Locate the cell with the specified text and output its [x, y] center coordinate. 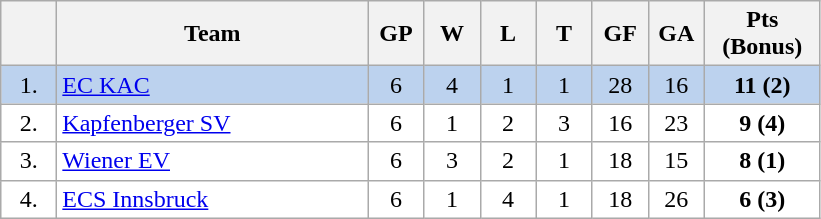
23 [676, 123]
GA [676, 34]
Wiener EV [212, 161]
1. [29, 85]
11 (2) [762, 85]
8 (1) [762, 161]
26 [676, 199]
Kapfenberger SV [212, 123]
15 [676, 161]
6 (3) [762, 199]
EC KAC [212, 85]
GP [396, 34]
9 (4) [762, 123]
2. [29, 123]
4. [29, 199]
GF [620, 34]
ECS Innsbruck [212, 199]
3. [29, 161]
W [452, 34]
L [508, 34]
T [564, 34]
Team [212, 34]
Pts (Bonus) [762, 34]
28 [620, 85]
